Pinpoint the cell where the given text exists, returning its [x, y] midpoint coordinate. 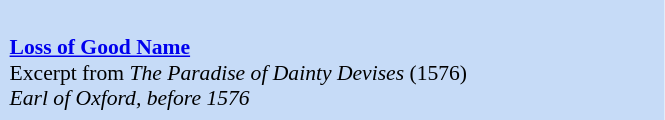
Loss of Good Name Excerpt from The Paradise of Dainty Devises (1576) Earl of Oxford, before 1576 [332, 60]
